Return the (x, y) coordinate for the center point of the cell that contains the specified text.  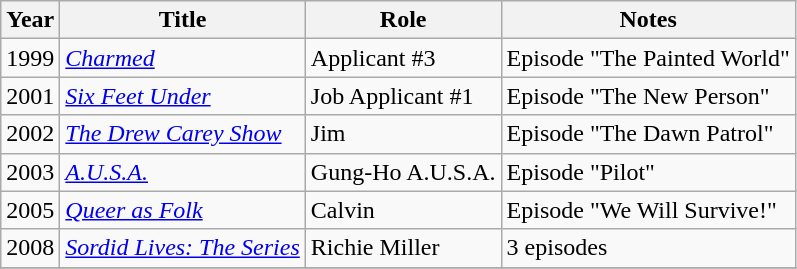
Charmed (182, 58)
2002 (30, 134)
Year (30, 20)
2001 (30, 96)
Episode "The Painted World" (648, 58)
Richie Miller (403, 248)
Episode "The New Person" (648, 96)
Applicant #3 (403, 58)
Jim (403, 134)
Episode "We Will Survive!" (648, 210)
1999 (30, 58)
Notes (648, 20)
Job Applicant #1 (403, 96)
Sordid Lives: The Series (182, 248)
Calvin (403, 210)
Title (182, 20)
Episode "The Dawn Patrol" (648, 134)
Episode "Pilot" (648, 172)
2005 (30, 210)
3 episodes (648, 248)
2003 (30, 172)
2008 (30, 248)
Six Feet Under (182, 96)
Gung-Ho A.U.S.A. (403, 172)
Queer as Folk (182, 210)
The Drew Carey Show (182, 134)
Role (403, 20)
A.U.S.A. (182, 172)
